Provide the [X, Y] coordinate of the cell's center where the given text is located.  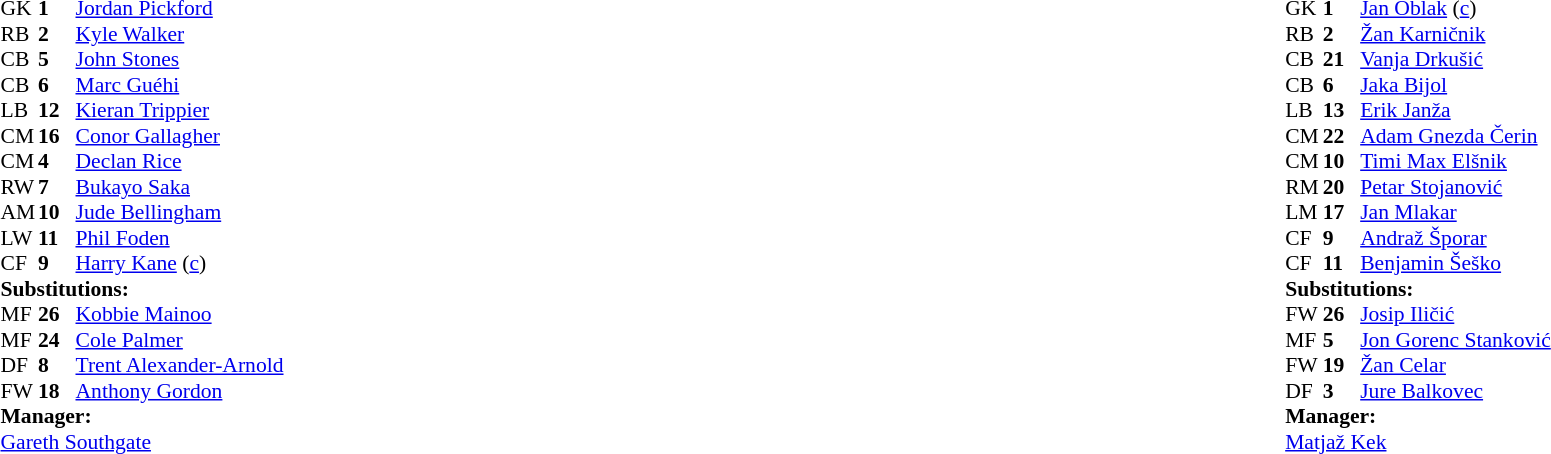
20 [1342, 187]
AM [19, 213]
Petar Stojanović [1456, 187]
4 [57, 161]
22 [1342, 136]
Kyle Walker [180, 34]
3 [1342, 391]
13 [1342, 111]
Žan Celar [1456, 365]
Erik Janža [1456, 111]
Phil Foden [180, 238]
Anthony Gordon [180, 391]
19 [1342, 365]
Benjamin Šeško [1456, 263]
Conor Gallagher [180, 136]
RW [19, 187]
Jaka Bijol [1456, 85]
Andraž Šporar [1456, 238]
Žan Karničnik [1456, 34]
LW [19, 238]
7 [57, 187]
RM [1304, 187]
Declan Rice [180, 161]
21 [1342, 59]
18 [57, 391]
Trent Alexander-Arnold [180, 365]
24 [57, 340]
Marc Guéhi [180, 85]
Bukayo Saka [180, 187]
Cole Palmer [180, 340]
Jude Bellingham [180, 213]
Jure Balkovec [1456, 391]
Timi Max Elšnik [1456, 161]
8 [57, 365]
Adam Gnezda Čerin [1456, 136]
Harry Kane (c) [180, 263]
Jan Mlakar [1456, 213]
Josip Iličić [1456, 315]
John Stones [180, 59]
16 [57, 136]
LM [1304, 213]
12 [57, 111]
Vanja Drkušić [1456, 59]
Kobbie Mainoo [180, 315]
Kieran Trippier [180, 111]
17 [1342, 213]
Jon Gorenc Stanković [1456, 340]
